Find where the given text appears and provide that cell's center as (X, Y) coordinate. 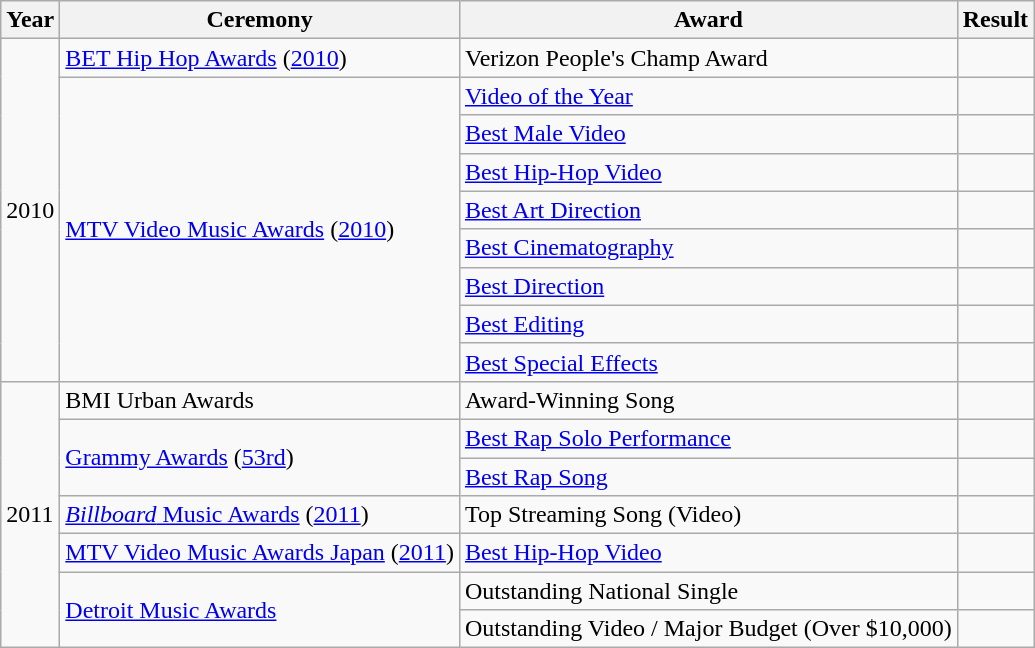
Best Editing (708, 324)
Award-Winning Song (708, 400)
Detroit Music Awards (260, 610)
Ceremony (260, 20)
Outstanding National Single (708, 591)
Outstanding Video / Major Budget (Over $10,000) (708, 629)
Verizon People's Champ Award (708, 58)
BMI Urban Awards (260, 400)
Best Cinematography (708, 248)
Best Male Video (708, 134)
Best Rap Song (708, 477)
Top Streaming Song (Video) (708, 515)
MTV Video Music Awards (2010) (260, 229)
Video of the Year (708, 96)
Best Special Effects (708, 362)
Year (30, 20)
Billboard Music Awards (2011) (260, 515)
Best Direction (708, 286)
Award (708, 20)
BET Hip Hop Awards (2010) (260, 58)
Best Rap Solo Performance (708, 438)
Best Art Direction (708, 210)
Result (995, 20)
MTV Video Music Awards Japan (2011) (260, 553)
Grammy Awards (53rd) (260, 457)
2011 (30, 514)
2010 (30, 210)
